Search for the cell housing the specified text and yield its [X, Y] center coordinate. 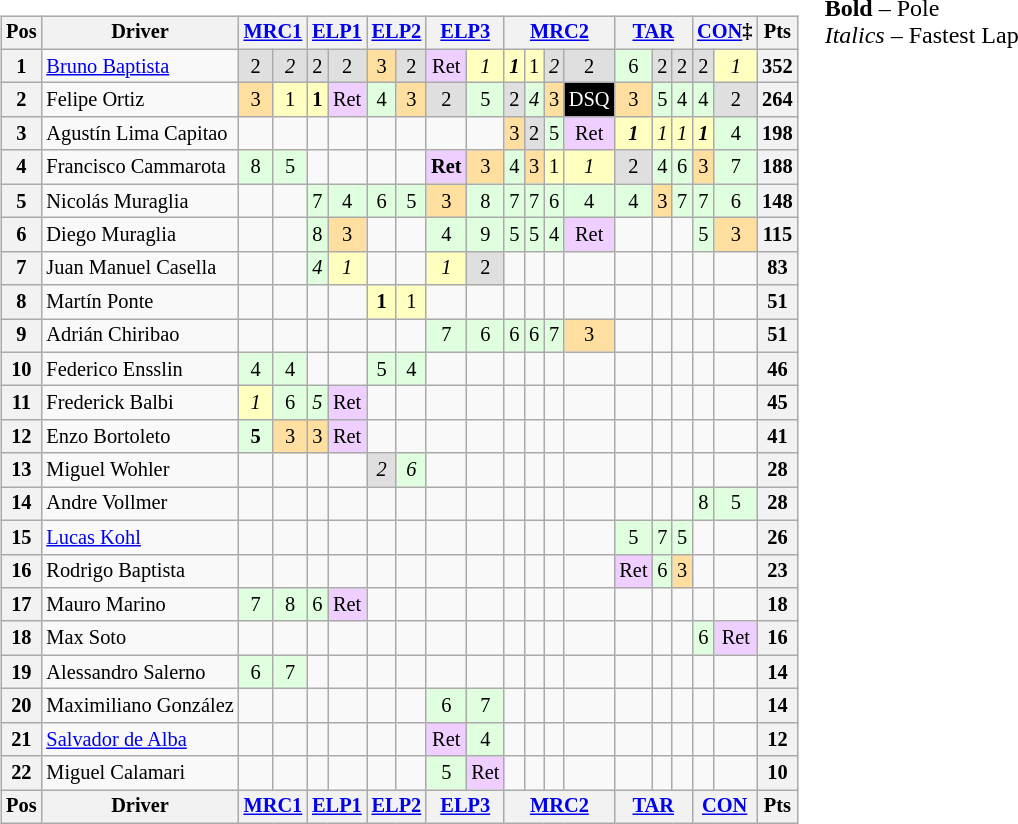
46 [777, 369]
Rodrigo Baptista [140, 571]
Lucas Kohl [140, 537]
22 [21, 773]
Max Soto [140, 638]
23 [777, 571]
17 [21, 605]
13 [21, 470]
83 [777, 268]
Adrián Chiribao [140, 336]
21 [21, 739]
Felipe Ortiz [140, 100]
352 [777, 66]
15 [21, 537]
Martín Ponte [140, 302]
Agustín Lima Capitao [140, 134]
Miguel Calamari [140, 773]
20 [21, 706]
Mauro Marino [140, 605]
45 [777, 403]
115 [777, 235]
Francisco Cammarota [140, 167]
Miguel Wohler [140, 470]
Nicolás Muraglia [140, 201]
19 [21, 672]
Juan Manuel Casella [140, 268]
Diego Muraglia [140, 235]
198 [777, 134]
CON [724, 807]
Alessandro Salerno [140, 672]
11 [21, 403]
CON‡ [724, 33]
Enzo Bortoleto [140, 437]
Salvador de Alba [140, 739]
Andre Vollmer [140, 504]
188 [777, 167]
26 [777, 537]
Frederick Balbi [140, 403]
264 [777, 100]
41 [777, 437]
Maximiliano González [140, 706]
DSQ [589, 100]
Bruno Baptista [140, 66]
Federico Ensslin [140, 369]
148 [777, 201]
